Find where the given text appears and provide that cell's center as (x, y) coordinate. 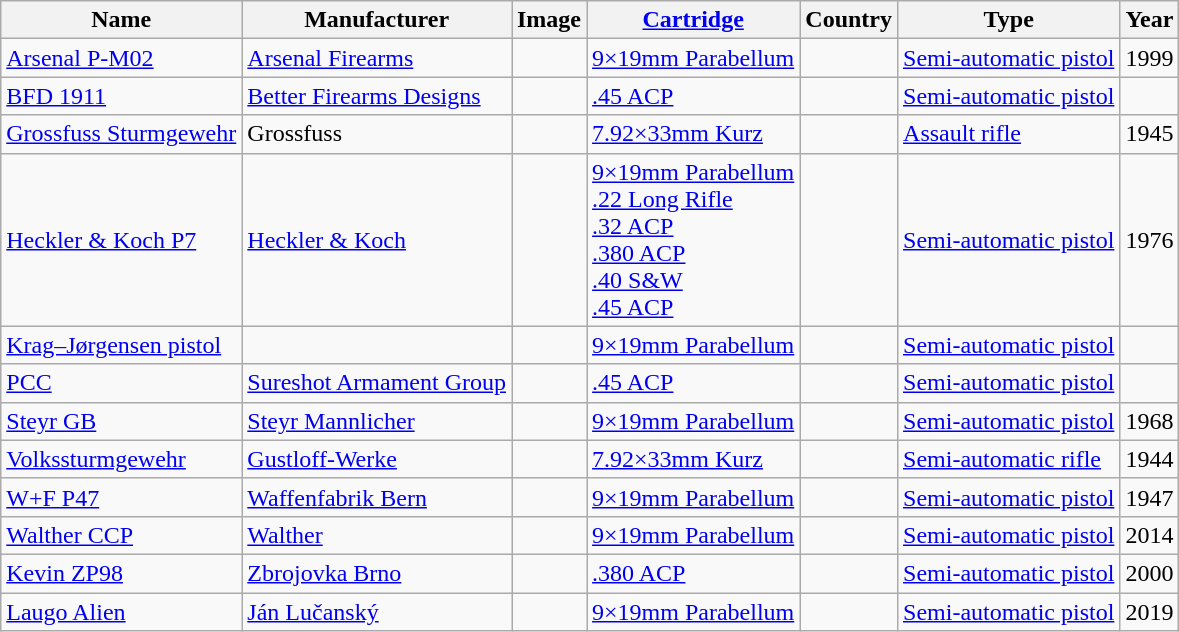
1999 (1150, 58)
Walther (377, 535)
Steyr GB (122, 421)
Type (1009, 20)
1944 (1150, 459)
2019 (1150, 611)
Grossfuss (377, 134)
1976 (1150, 240)
Arsenal Firearms (377, 58)
1968 (1150, 421)
Steyr Mannlicher (377, 421)
PCC (122, 383)
Name (122, 20)
Volkssturmgewehr (122, 459)
Image (550, 20)
1945 (1150, 134)
1947 (1150, 497)
Cartridge (694, 20)
Heckler & Koch P7 (122, 240)
9×19mm Parabellum.22 Long Rifle.32 ACP.380 ACP.40 S&W.45 ACP (694, 240)
Laugo Alien (122, 611)
Grossfuss Sturmgewehr (122, 134)
Semi-automatic rifle (1009, 459)
Walther CCP (122, 535)
Sureshot Armament Group (377, 383)
2000 (1150, 573)
Waffenfabrik Bern (377, 497)
Better Firearms Designs (377, 96)
Ján Lučanský (377, 611)
BFD 1911 (122, 96)
Assault rifle (1009, 134)
Zbrojovka Brno (377, 573)
.380 ACP (694, 573)
Kevin ZP98 (122, 573)
Country (849, 20)
Krag–Jørgensen pistol (122, 345)
W+F P47 (122, 497)
Year (1150, 20)
Arsenal P-M02 (122, 58)
2014 (1150, 535)
Gustloff-Werke (377, 459)
Manufacturer (377, 20)
Heckler & Koch (377, 240)
